Extract the (x, y) coordinate from the center of the cell holding the provided text.  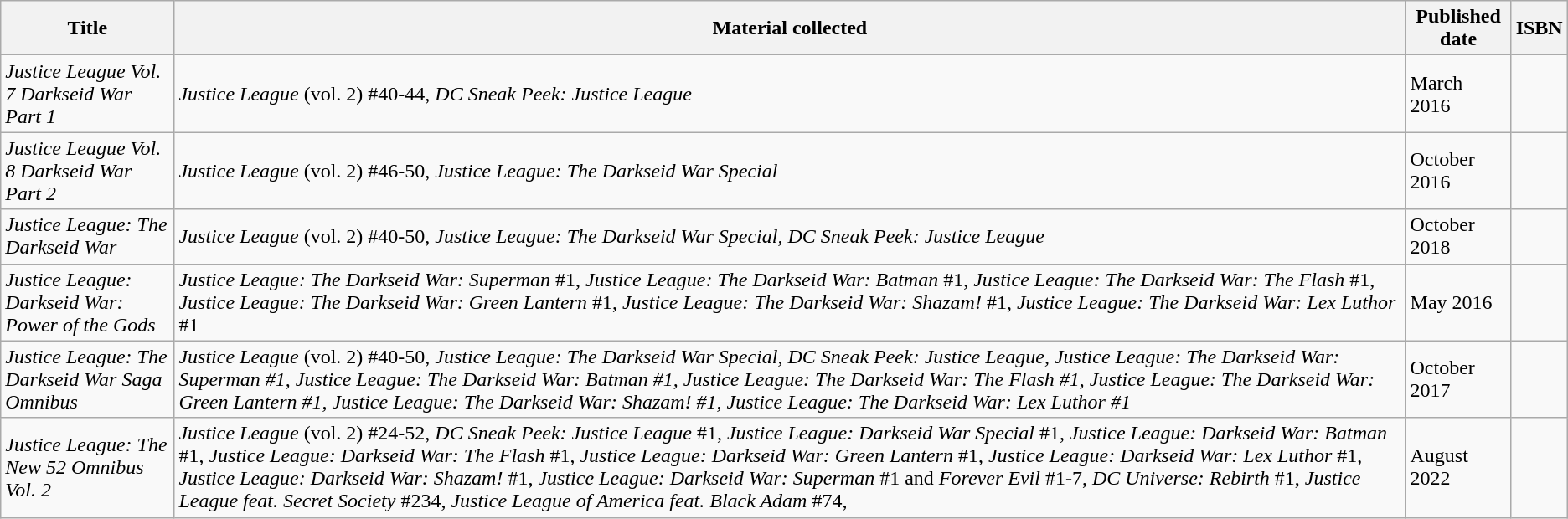
Justice League: The Darkseid War (87, 236)
Justice League (vol. 2) #46-50, Justice League: The Darkseid War Special (790, 171)
Justice League (vol. 2) #40-44, DC Sneak Peek: Justice League (790, 94)
Justice League (vol. 2) #40-50, Justice League: The Darkseid War Special, DC Sneak Peek: Justice League (790, 236)
Justice League: Darkseid War: Power of the Gods (87, 302)
ISBN (1540, 28)
October 2016 (1458, 171)
Justice League Vol. 8 Darkseid War Part 2 (87, 171)
Published date (1458, 28)
Material collected (790, 28)
October 2018 (1458, 236)
Title (87, 28)
October 2017 (1458, 379)
Justice League: The New 52 Omnibus Vol. 2 (87, 467)
August 2022 (1458, 467)
March 2016 (1458, 94)
Justice League: The Darkseid War Saga Omnibus (87, 379)
Justice League Vol. 7 Darkseid War Part 1 (87, 94)
May 2016 (1458, 302)
